Identify which cell holds the provided text, then report its [x, y] central coordinate. 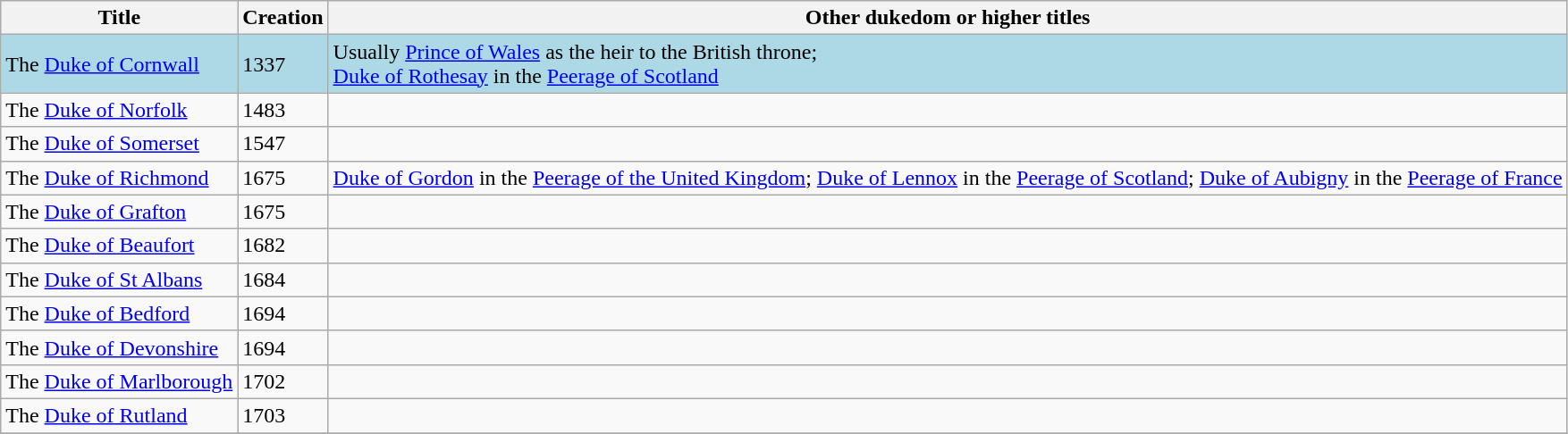
The Duke of Beaufort [120, 246]
The Duke of Norfolk [120, 110]
The Duke of Somerset [120, 144]
The Duke of Cornwall [120, 64]
Other dukedom or higher titles [948, 18]
Creation [282, 18]
1337 [282, 64]
1682 [282, 246]
The Duke of Devonshire [120, 347]
1702 [282, 381]
Duke of Gordon in the Peerage of the United Kingdom; Duke of Lennox in the Peerage of Scotland; Duke of Aubigny in the Peerage of France [948, 178]
1483 [282, 110]
The Duke of St Albans [120, 280]
The Duke of Bedford [120, 313]
The Duke of Marlborough [120, 381]
Usually Prince of Wales as the heir to the British throne;Duke of Rothesay in the Peerage of Scotland [948, 64]
1547 [282, 144]
The Duke of Grafton [120, 212]
The Duke of Rutland [120, 415]
Title [120, 18]
1703 [282, 415]
The Duke of Richmond [120, 178]
1684 [282, 280]
